From the cell containing the given text, extract its center point as [x, y] coordinate. 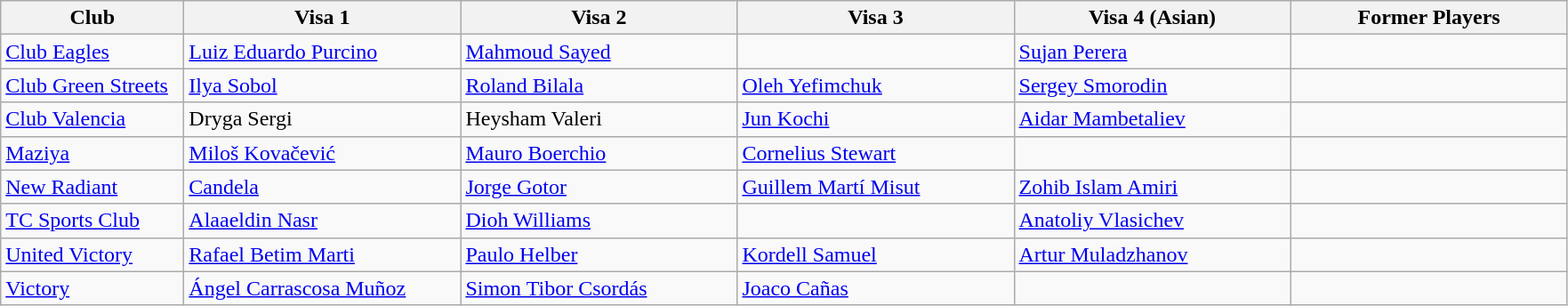
Maziya [92, 153]
Dryga Sergi [322, 119]
Sergey Smorodin [1153, 85]
Luiz Eduardo Purcino [322, 52]
Anatoliy Vlasichev [1153, 221]
Candela [322, 187]
Rafael Betim Marti [322, 254]
Sujan Perera [1153, 52]
Mahmoud Sayed [599, 52]
Zohib Islam Amiri [1153, 187]
Club [92, 18]
Ilya Sobol [322, 85]
Simon Tibor Csordás [599, 288]
Dioh Williams [599, 221]
Kordell Samuel [875, 254]
Joaco Cañas [875, 288]
Paulo Helber [599, 254]
Visa 4 (Asian) [1153, 18]
Heysham Valeri [599, 119]
Guillem Martí Misut [875, 187]
Cornelius Stewart [875, 153]
Former Players [1428, 18]
Visa 2 [599, 18]
Visa 3 [875, 18]
Aidar Mambetaliev [1153, 119]
Mauro Boerchio [599, 153]
Club Eagles [92, 52]
United Victory [92, 254]
Victory [92, 288]
Alaaeldin Nasr [322, 221]
Visa 1 [322, 18]
TC Sports Club [92, 221]
Artur Muladzhanov [1153, 254]
Oleh Yefimchuk [875, 85]
Jorge Gotor [599, 187]
Jun Kochi [875, 119]
Miloš Kovačević [322, 153]
New Radiant [92, 187]
Ángel Carrascosa Muñoz [322, 288]
Club Valencia [92, 119]
Roland Bilala [599, 85]
Club Green Streets [92, 85]
